Determine the [x, y] coordinate at the center of the cell enclosing the given text.  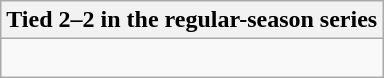
Tied 2–2 in the regular-season series [192, 20]
